Search for the cell housing the specified text and yield its (x, y) center coordinate. 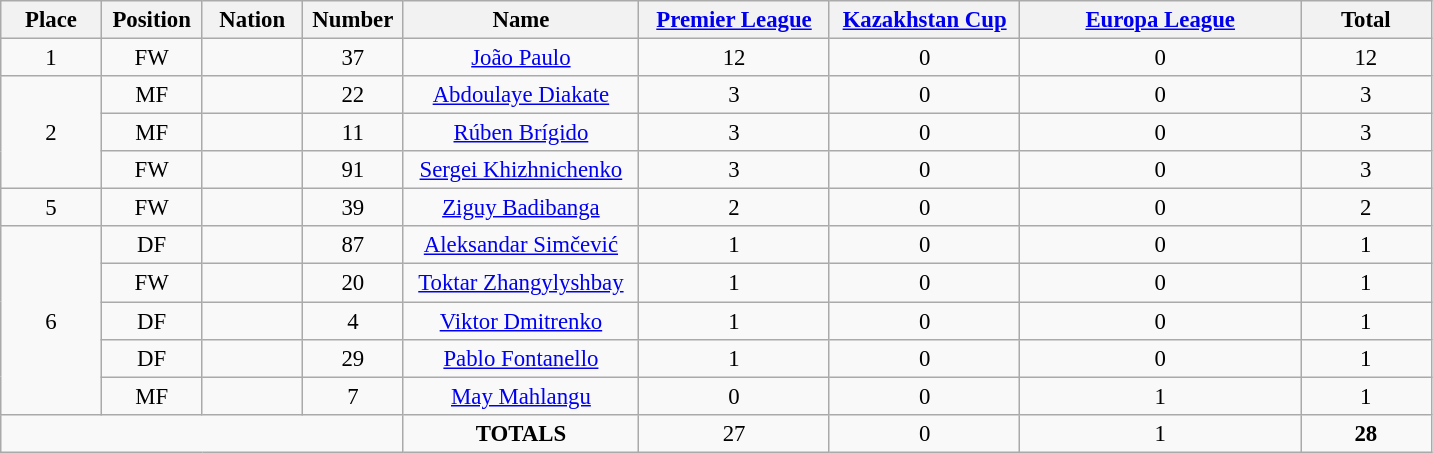
Europa League (1160, 20)
Toktar Zhangylyshbay (521, 283)
87 (354, 245)
Kazakhstan Cup (924, 20)
Abdoulaye Diakate (521, 95)
11 (354, 133)
37 (354, 58)
28 (1366, 433)
5 (52, 208)
Position (152, 20)
20 (354, 283)
Rúben Brígido (521, 133)
27 (734, 433)
Number (354, 20)
Viktor Dmitrenko (521, 321)
May Mahlangu (521, 396)
TOTALS (521, 433)
6 (52, 320)
Premier League (734, 20)
22 (354, 95)
91 (354, 170)
Name (521, 20)
João Paulo (521, 58)
Ziguy Badibanga (521, 208)
Place (52, 20)
Nation (252, 20)
39 (354, 208)
7 (354, 396)
Sergei Khizhnichenko (521, 170)
Aleksandar Simčević (521, 245)
Pablo Fontanello (521, 358)
29 (354, 358)
4 (354, 321)
Total (1366, 20)
